Capture the cell that displays the provided text and extract its [x, y] central coordinate. 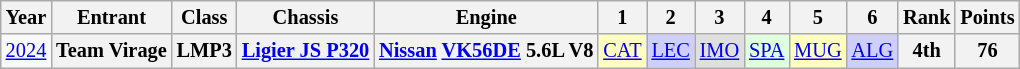
SPA [766, 51]
LMP3 [204, 51]
6 [873, 17]
76 [987, 51]
Year [26, 17]
3 [720, 17]
4 [766, 17]
Class [204, 17]
ALG [873, 51]
2024 [26, 51]
IMO [720, 51]
Nissan VK56DE 5.6L V8 [486, 51]
Entrant [111, 17]
CAT [622, 51]
MUG [818, 51]
Chassis [306, 17]
Ligier JS P320 [306, 51]
Points [987, 17]
Rank [926, 17]
2 [671, 17]
4th [926, 51]
Team Virage [111, 51]
Engine [486, 17]
5 [818, 17]
LEC [671, 51]
1 [622, 17]
